Find where the given text appears and provide that cell's center as (X, Y) coordinate. 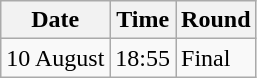
Date (56, 20)
10 August (56, 58)
Final (216, 58)
18:55 (143, 58)
Time (143, 20)
Round (216, 20)
